Identify which cell holds the provided text, then report its [X, Y] central coordinate. 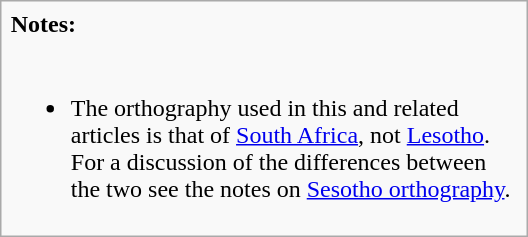
Notes: [264, 24]
